Output the (x, y) coordinate of the center of the cell containing the given text.  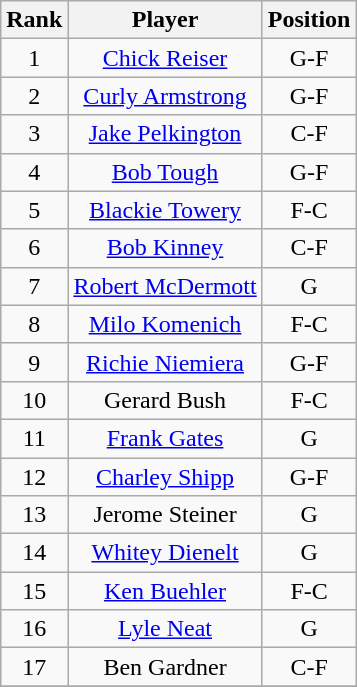
Rank (34, 20)
Frank Gates (165, 438)
Milo Komenich (165, 324)
Ben Gardner (165, 667)
Gerard Bush (165, 400)
1 (34, 58)
15 (34, 591)
Robert McDermott (165, 286)
Bob Tough (165, 172)
13 (34, 515)
12 (34, 477)
Ken Buehler (165, 591)
Lyle Neat (165, 629)
Jerome Steiner (165, 515)
8 (34, 324)
Blackie Towery (165, 210)
10 (34, 400)
Charley Shipp (165, 477)
Chick Reiser (165, 58)
3 (34, 134)
Curly Armstrong (165, 96)
7 (34, 286)
Richie Niemiera (165, 362)
Whitey Dienelt (165, 553)
Bob Kinney (165, 248)
4 (34, 172)
14 (34, 553)
Player (165, 20)
17 (34, 667)
9 (34, 362)
Position (309, 20)
11 (34, 438)
5 (34, 210)
2 (34, 96)
16 (34, 629)
Jake Pelkington (165, 134)
6 (34, 248)
